Detect which cell encompasses the target text, then output its [x, y] center coordinate. 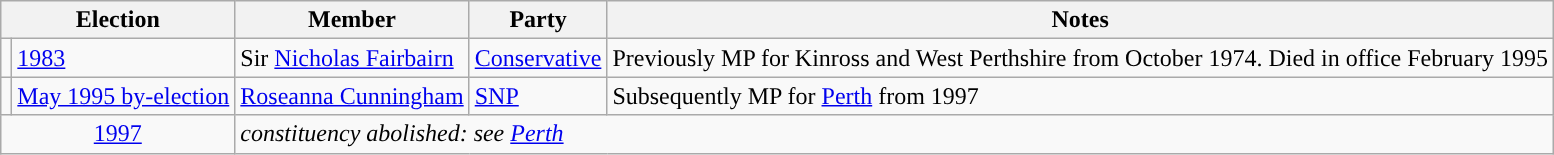
SNP [538, 96]
Sir Nicholas Fairbairn [352, 58]
Notes [1080, 20]
May 1995 by-election [124, 96]
Election [118, 20]
1997 [118, 134]
1983 [124, 58]
Member [352, 20]
Previously MP for Kinross and West Perthshire from October 1974. Died in office February 1995 [1080, 58]
constituency abolished: see Perth [894, 134]
Conservative [538, 58]
Party [538, 20]
Subsequently MP for Perth from 1997 [1080, 96]
Roseanna Cunningham [352, 96]
